Scan for the cell matching the given text and deliver its [x, y] coordinate at center. 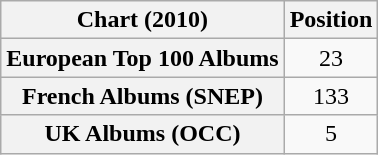
Chart (2010) [142, 20]
UK Albums (OCC) [142, 134]
European Top 100 Albums [142, 58]
French Albums (SNEP) [142, 96]
133 [331, 96]
Position [331, 20]
5 [331, 134]
23 [331, 58]
